For the text-containing cell, return its midpoint in [X, Y] coordinate format. 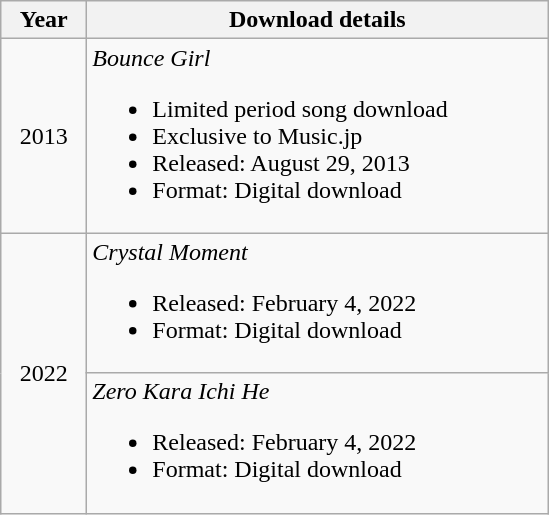
Download details [318, 20]
Year [44, 20]
Bounce GirlLimited period song downloadExclusive to Music.jpReleased: August 29, 2013Format: Digital download [318, 136]
Crystal MomentReleased: February 4, 2022Format: Digital download [318, 303]
2022 [44, 373]
2013 [44, 136]
Zero Kara Ichi HeReleased: February 4, 2022Format: Digital download [318, 443]
